Return the [X, Y] coordinate for the center point of the cell that contains the specified text.  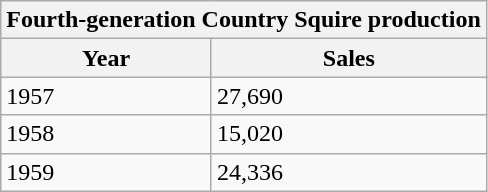
1959 [106, 172]
Fourth-generation Country Squire production [244, 20]
Year [106, 58]
1957 [106, 96]
24,336 [348, 172]
15,020 [348, 134]
Sales [348, 58]
1958 [106, 134]
27,690 [348, 96]
